Return the [x, y] coordinate for the center point of the cell that contains the specified text.  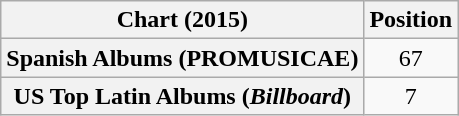
Spanish Albums (PROMUSICAE) [182, 58]
Position [411, 20]
67 [411, 58]
7 [411, 96]
Chart (2015) [182, 20]
US Top Latin Albums (Billboard) [182, 96]
